Scan for the cell matching the given text and deliver its (x, y) coordinate at center. 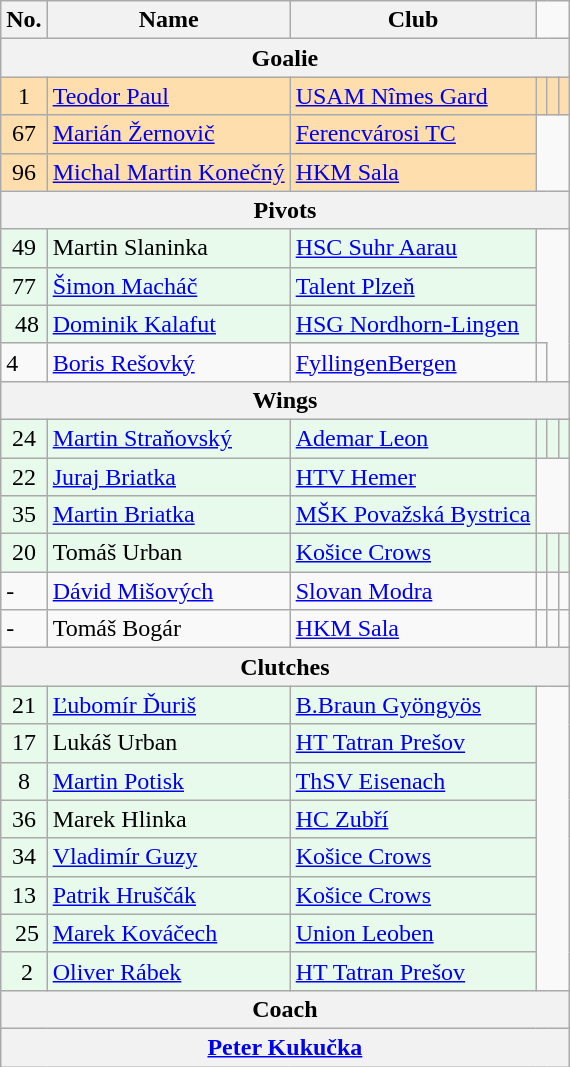
Martin Potisk (168, 781)
Goalie (285, 58)
20 (24, 553)
ThSV Eisenach (413, 781)
Tomáš Bogár (168, 629)
13 (24, 895)
MŠK Považská Bystrica (413, 515)
Tomáš Urban (168, 553)
48 (24, 324)
2 (24, 971)
Pivots (285, 210)
49 (24, 248)
25 (24, 933)
Michal Martin Konečný (168, 172)
8 (24, 781)
Martin Briatka (168, 515)
Šimon Macháč (168, 286)
77 (24, 286)
Ferencvárosi TC (413, 134)
USAM Nîmes Gard (413, 96)
Clutches (285, 667)
HSG Nordhorn-Lingen (413, 324)
No. (24, 20)
Teodor Paul (168, 96)
Club (413, 20)
Boris Rešovký (168, 362)
Talent Plzeň (413, 286)
17 (24, 743)
Slovan Modra (413, 591)
Wings (285, 400)
FyllingenBergen (413, 362)
36 (24, 819)
Vladimír Guzy (168, 857)
Marek Hlinka (168, 819)
HC Zubří (413, 819)
Patrik Hruščák (168, 895)
21 (24, 705)
22 (24, 477)
4 (24, 362)
Martin Straňovský (168, 438)
34 (24, 857)
HSC Suhr Aarau (413, 248)
HTV Hemer (413, 477)
Oliver Rábek (168, 971)
Ľubomír Ďuriš (168, 705)
Marián Žernovič (168, 134)
67 (24, 134)
B.Braun Gyöngyös (413, 705)
96 (24, 172)
Martin Slaninka (168, 248)
Coach (285, 1009)
Union Leoben (413, 933)
Name (168, 20)
24 (24, 438)
1 (24, 96)
Peter Kukučka (285, 1047)
Dominik Kalafut (168, 324)
Ademar Leon (413, 438)
Juraj Briatka (168, 477)
Dávid Mišových (168, 591)
Marek Kováčech (168, 933)
Lukáš Urban (168, 743)
35 (24, 515)
